Return the (x, y) coordinate for the center point of the cell that contains the specified text.  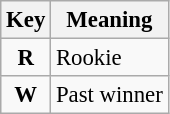
Key (26, 20)
Rookie (110, 58)
Meaning (110, 20)
W (26, 95)
Past winner (110, 95)
R (26, 58)
